Extract the [X, Y] coordinate from the center of the cell holding the provided text.  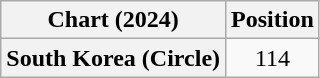
114 [273, 58]
Chart (2024) [114, 20]
South Korea (Circle) [114, 58]
Position [273, 20]
